Extract the (x, y) coordinate from the center of the cell holding the provided text.  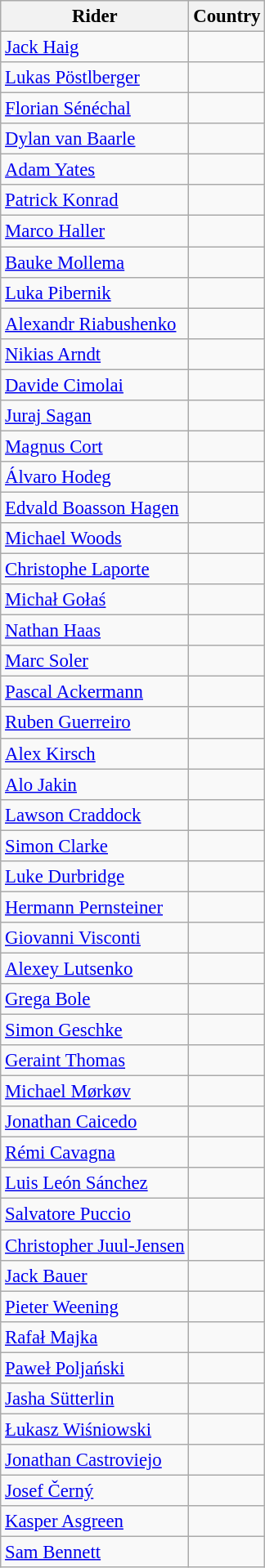
Alexandr Riabushenko (95, 324)
Paweł Poljański (95, 1368)
Country (227, 16)
Marco Haller (95, 231)
Dylan van Baarle (95, 139)
Hermann Pernsteiner (95, 907)
Salvatore Puccio (95, 1214)
Łukasz Wiśniowski (95, 1429)
Rémi Cavagna (95, 1153)
Simon Geschke (95, 1030)
Christophe Laporte (95, 570)
Luis León Sánchez (95, 1184)
Marc Soler (95, 661)
Florian Sénéchal (95, 109)
Patrick Konrad (95, 200)
Jonathan Caicedo (95, 1122)
Christopher Juul-Jensen (95, 1245)
Alex Kirsch (95, 753)
Jasha Sütterlin (95, 1399)
Rider (95, 16)
Adam Yates (95, 170)
Álvaro Hodeg (95, 477)
Sam Bennett (95, 1552)
Michał Gołaś (95, 600)
Michael Woods (95, 538)
Nikias Arndt (95, 354)
Jonathan Castroviejo (95, 1460)
Luke Durbridge (95, 877)
Nathan Haas (95, 631)
Ruben Guerreiro (95, 723)
Rafał Majka (95, 1337)
Lawson Craddock (95, 815)
Kasper Asgreen (95, 1521)
Davide Cimolai (95, 385)
Luka Pibernik (95, 293)
Pieter Weening (95, 1307)
Alexey Lutsenko (95, 968)
Josef Černý (95, 1490)
Juraj Sagan (95, 416)
Pascal Ackermann (95, 692)
Bauke Mollema (95, 262)
Simon Clarke (95, 846)
Lukas Pöstlberger (95, 78)
Alo Jakin (95, 784)
Jack Haig (95, 47)
Magnus Cort (95, 446)
Michael Mørkøv (95, 1092)
Grega Bole (95, 999)
Geraint Thomas (95, 1061)
Edvald Boasson Hagen (95, 507)
Jack Bauer (95, 1275)
Giovanni Visconti (95, 938)
